Extract the [x, y] coordinate from the center of the cell holding the provided text.  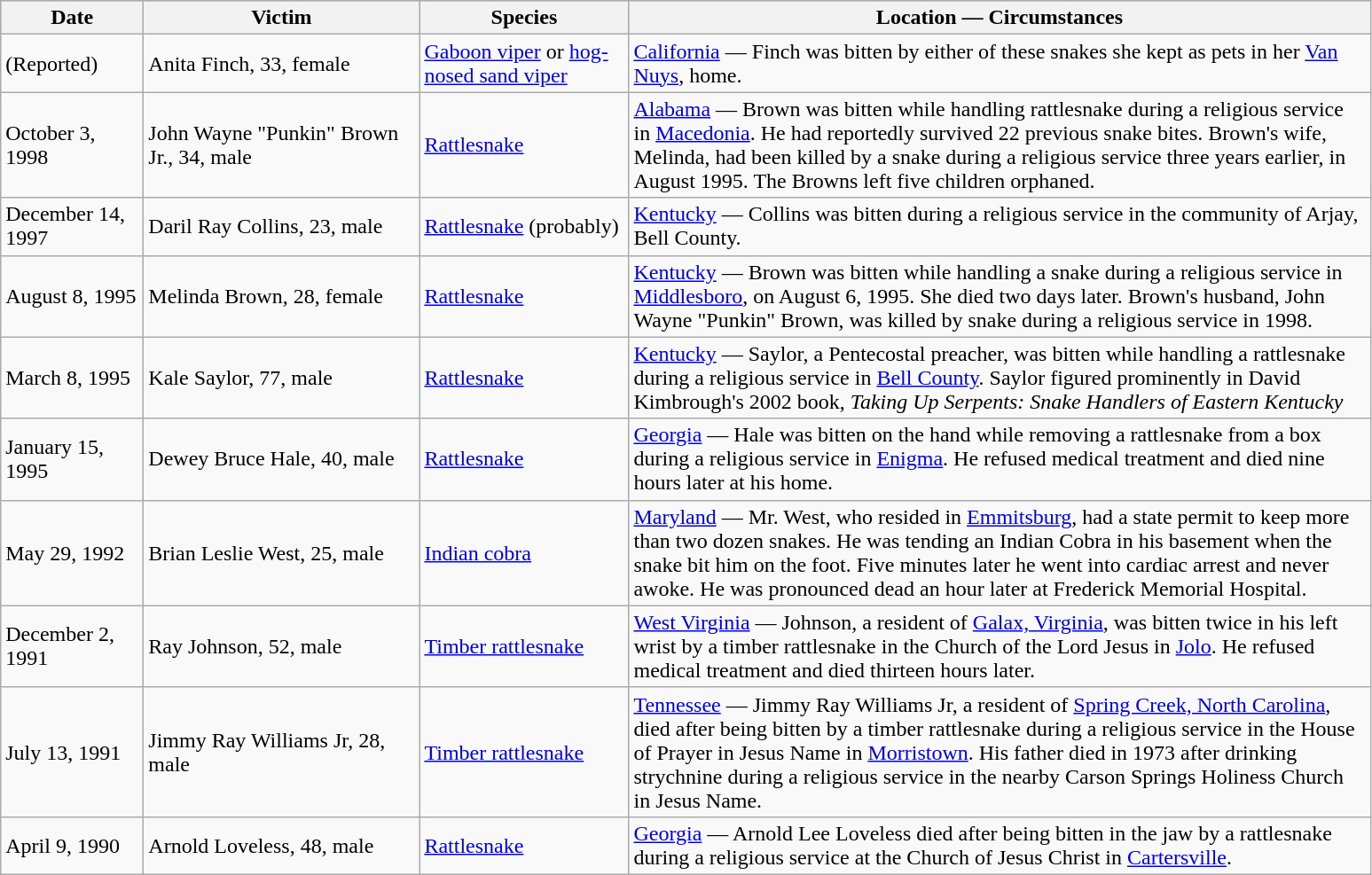
California — Finch was bitten by either of these snakes she kept as pets in her Van Nuys, home. [1000, 64]
Rattlesnake (probably) [524, 227]
Indian cobra [524, 553]
Kentucky — Collins was bitten during a religious service in the community of Arjay, Bell County. [1000, 227]
Victim [282, 18]
Melinda Brown, 28, female [282, 296]
Dewey Bruce Hale, 40, male [282, 459]
December 14, 1997 [73, 227]
Daril Ray Collins, 23, male [282, 227]
Jimmy Ray Williams Jr, 28, male [282, 752]
May 29, 1992 [73, 553]
January 15, 1995 [73, 459]
December 2, 1991 [73, 646]
Anita Finch, 33, female [282, 64]
Brian Leslie West, 25, male [282, 553]
Arnold Loveless, 48, male [282, 846]
Ray Johnson, 52, male [282, 646]
(Reported) [73, 64]
April 9, 1990 [73, 846]
August 8, 1995 [73, 296]
March 8, 1995 [73, 378]
Date [73, 18]
John Wayne "Punkin" Brown Jr., 34, male [282, 145]
Species [524, 18]
Location — Circumstances [1000, 18]
July 13, 1991 [73, 752]
Kale Saylor, 77, male [282, 378]
Gaboon viper or hog-nosed sand viper [524, 64]
October 3, 1998 [73, 145]
